Extract the [X, Y] coordinate from the center of the cell holding the provided text.  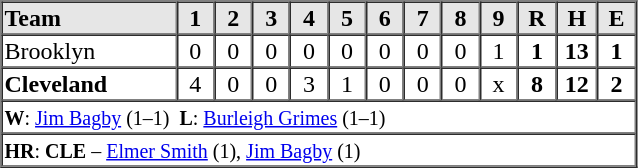
HR: CLE – Elmer Smith (1), Jim Bagby (1) [319, 150]
H [578, 18]
13 [578, 50]
9 [499, 18]
W: Jim Bagby (1–1) L: Burleigh Grimes (1–1) [319, 116]
5 [347, 18]
R [536, 18]
x [499, 84]
7 [423, 18]
Brooklyn [90, 50]
12 [578, 84]
E [616, 18]
Cleveland [90, 84]
6 [385, 18]
Team [90, 18]
